Find where the given text appears and provide that cell's center as [X, Y] coordinate. 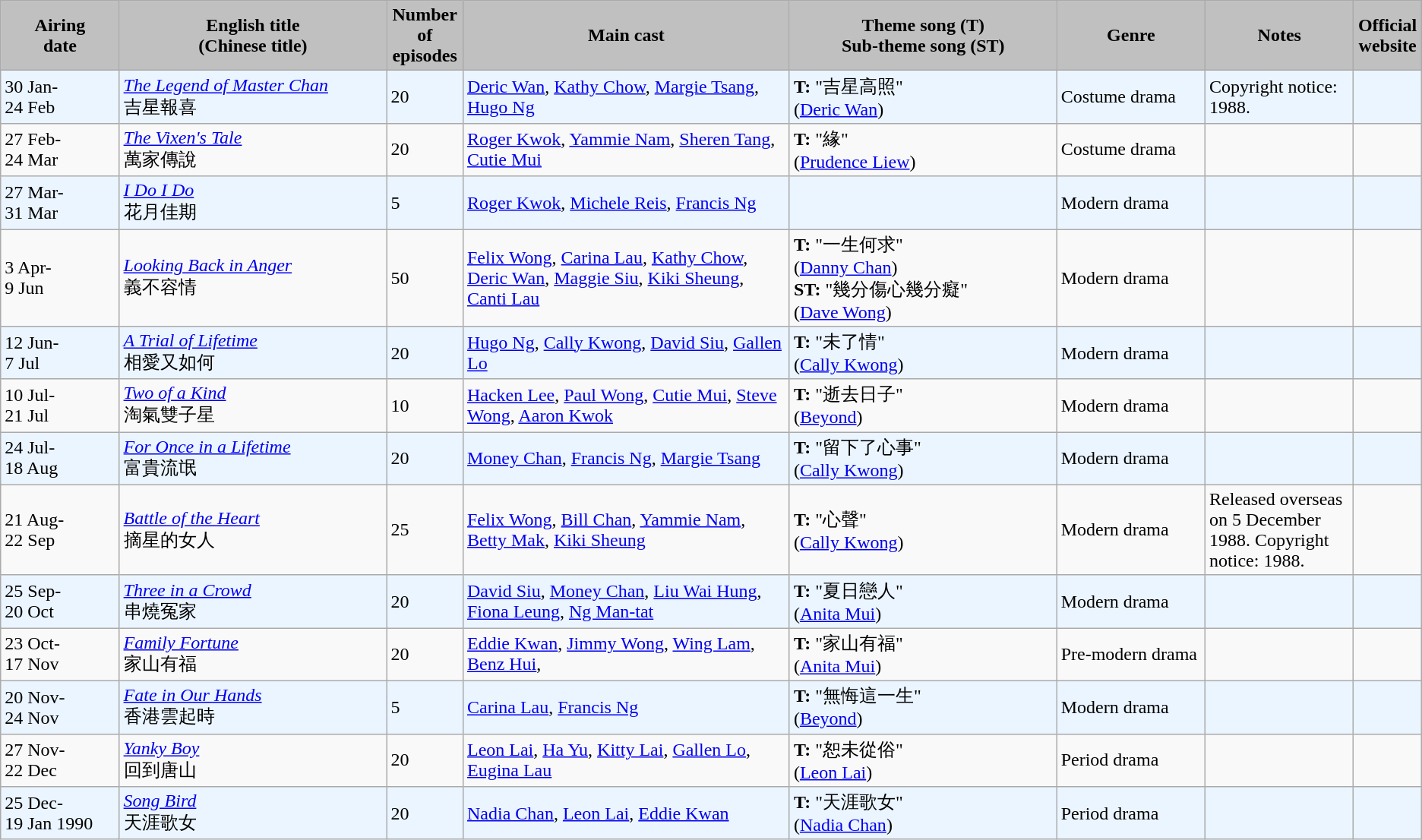
A Trial of Lifetime 相愛又如何 [253, 353]
Song Bird 天涯歌女 [253, 813]
27 Mar- 31 Mar [60, 203]
T: "天涯歌女" (Nadia Chan) [923, 813]
3 Apr-9 Jun [60, 278]
Hacken Lee, Paul Wong, Cutie Mui, Steve Wong, Aaron Kwok [626, 406]
I Do I Do 花月佳期 [253, 203]
21 Aug-22 Sep [60, 530]
23 Oct-17 Nov [60, 655]
50 [425, 278]
The Legend of Master Chan 吉星報喜 [253, 97]
The Vixen's Tale 萬家傳說 [253, 150]
10 [425, 406]
T: "留下了心事" (Cally Kwong) [923, 459]
30 Jan-24 Feb [60, 97]
Looking Back in Anger 義不容情 [253, 278]
Carina Lau, Francis Ng [626, 707]
12 Jun-7 Jul [60, 353]
Felix Wong, Carina Lau, Kathy Chow, Deric Wan, Maggie Siu, Kiki Sheung, Canti Lau [626, 278]
T: "緣" (Prudence Liew) [923, 150]
T: "逝去日子" (Beyond) [923, 406]
25 Dec-19 Jan 1990 [60, 813]
Three in a Crowd 串燒冤家 [253, 602]
27 Nov-22 Dec [60, 760]
T: "一生何求" (Danny Chan) ST: "幾分傷心幾分癡" (Dave Wong) [923, 278]
T: "無悔這一生" (Beyond) [923, 707]
Genre [1130, 36]
Roger Kwok, Yammie Nam, Sheren Tang, Cutie Mui [626, 150]
T: "夏日戀人" (Anita Mui) [923, 602]
T: "家山有福" (Anita Mui) [923, 655]
David Siu, Money Chan, Liu Wai Hung, Fiona Leung, Ng Man-tat [626, 602]
Fate in Our Hands 香港雲起時 [253, 707]
For Once in a Lifetime 富貴流氓 [253, 459]
20 Nov-24 Nov [60, 707]
Pre-modern drama [1130, 655]
27 Feb-24 Mar [60, 150]
Eddie Kwan, Jimmy Wong, Wing Lam, Benz Hui, [626, 655]
English title (Chinese title) [253, 36]
24 Jul-18 Aug [60, 459]
Two of a Kind 淘氣雙子星 [253, 406]
Felix Wong, Bill Chan, Yammie Nam, Betty Mak, Kiki Sheung [626, 530]
Roger Kwok, Michele Reis, Francis Ng [626, 203]
Money Chan, Francis Ng, Margie Tsang [626, 459]
Notes [1279, 36]
Battle of the Heart 摘星的女人 [253, 530]
T: "未了情" (Cally Kwong) [923, 353]
Nadia Chan, Leon Lai, Eddie Kwan [626, 813]
Main cast [626, 36]
Leon Lai, Ha Yu, Kitty Lai, Gallen Lo, Eugina Lau [626, 760]
25 Sep-20 Oct [60, 602]
Yanky Boy 回到唐山 [253, 760]
Family Fortune 家山有福 [253, 655]
T: "恕未從俗" (Leon Lai) [923, 760]
T: "吉星高照" (Deric Wan) [923, 97]
Airingdate [60, 36]
Number of episodes [425, 36]
10 Jul-21 Jul [60, 406]
Hugo Ng, Cally Kwong, David Siu, Gallen Lo [626, 353]
Deric Wan, Kathy Chow, Margie Tsang, Hugo Ng [626, 97]
25 [425, 530]
Copyright notice: 1988. [1279, 97]
Theme song (T) Sub-theme song (ST) [923, 36]
Released overseas on 5 December 1988. Copyright notice: 1988. [1279, 530]
T: "心聲" (Cally Kwong) [923, 530]
Official website [1387, 36]
